Return (x, y) of the center of cell containing provided text 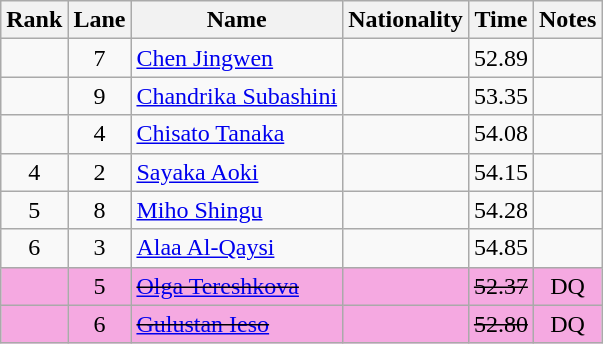
7 (100, 58)
Time (500, 20)
52.80 (500, 324)
54.08 (500, 134)
Chisato Tanaka (237, 134)
53.35 (500, 96)
Sayaka Aoki (237, 172)
2 (100, 172)
52.89 (500, 58)
54.28 (500, 210)
Olga Tereshkova (237, 286)
Lane (100, 20)
3 (100, 248)
9 (100, 96)
52.37 (500, 286)
Chen Jingwen (237, 58)
Chandrika Subashini (237, 96)
Rank (34, 20)
8 (100, 210)
Miho Shingu (237, 210)
Nationality (406, 20)
Name (237, 20)
Notes (567, 20)
Gulustan Ieso (237, 324)
Alaa Al-Qaysi (237, 248)
54.85 (500, 248)
54.15 (500, 172)
